Return [x, y] of the center of cell containing provided text 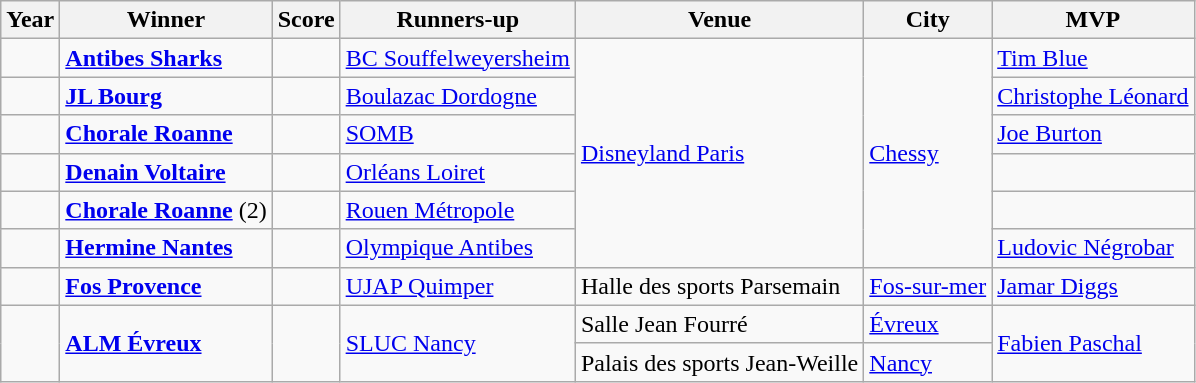
Salle Jean Fourré [719, 324]
Chorale Roanne [166, 134]
Venue [719, 20]
Year [30, 20]
Denain Voltaire [166, 172]
Chorale Roanne (2) [166, 210]
Antibes Sharks [166, 58]
Orléans Loiret [458, 172]
City [928, 20]
Boulazac Dordogne [458, 96]
Évreux [928, 324]
UJAP Quimper [458, 286]
Halle des sports Parsemain [719, 286]
Tim Blue [1093, 58]
ALM Évreux [166, 343]
Nancy [928, 362]
Palais des sports Jean-Weille [719, 362]
JL Bourg [166, 96]
Disneyland Paris [719, 153]
Olympique Antibes [458, 248]
Fos-sur-mer [928, 286]
Runners-up [458, 20]
Rouen Métropole [458, 210]
Chessy [928, 153]
SOMB [458, 134]
BC Souffelweyersheim [458, 58]
Jamar Diggs [1093, 286]
Christophe Léonard [1093, 96]
Winner [166, 20]
Hermine Nantes [166, 248]
Score [306, 20]
Fos Provence [166, 286]
Ludovic Négrobar [1093, 248]
MVP [1093, 20]
Fabien Paschal [1093, 343]
Joe Burton [1093, 134]
SLUC Nancy [458, 343]
